Return the [X, Y] coordinate for the center point of the cell that contains the specified text.  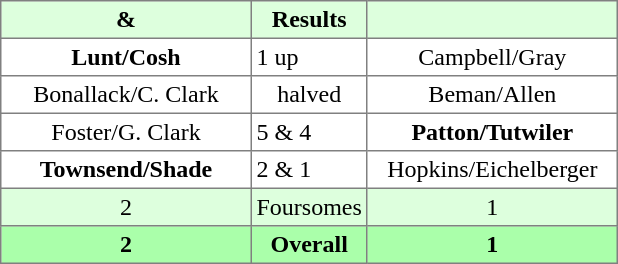
Campbell/Gray [492, 57]
5 & 4 [309, 132]
Foster/G. Clark [126, 132]
halved [309, 95]
Bonallack/C. Clark [126, 95]
Results [309, 20]
Townsend/Shade [126, 170]
Overall [309, 245]
Hopkins/Eichelberger [492, 170]
2 & 1 [309, 170]
& [126, 20]
Beman/Allen [492, 95]
Foursomes [309, 207]
1 up [309, 57]
Lunt/Cosh [126, 57]
Patton/Tutwiler [492, 132]
